For the text-containing cell, return its midpoint in (x, y) coordinate format. 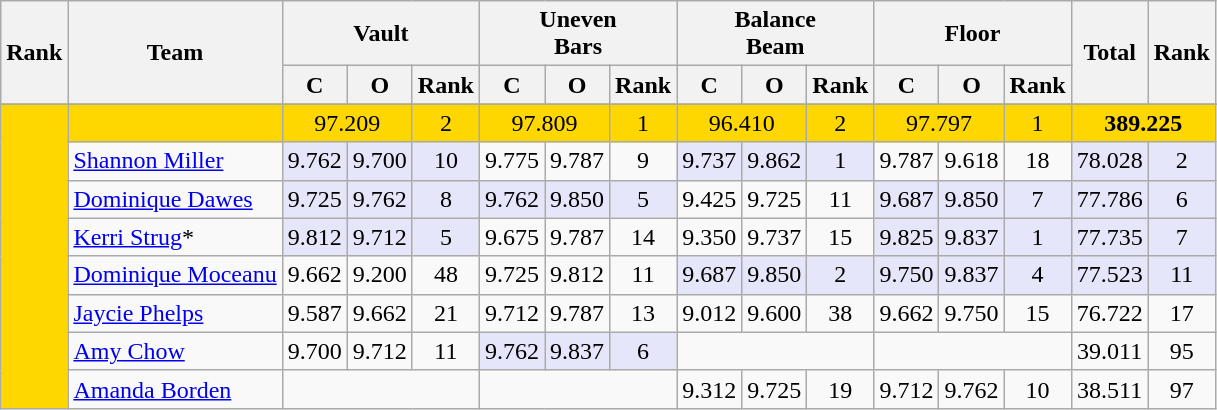
Shannon Miller (175, 161)
Floor (972, 34)
Amanda Borden (175, 389)
Amy Chow (175, 351)
9.200 (380, 275)
78.028 (1110, 161)
77.523 (1110, 275)
9.587 (314, 313)
18 (1038, 161)
Total (1110, 52)
9.825 (906, 237)
21 (446, 313)
77.786 (1110, 199)
97.797 (939, 123)
Jaycie Phelps (175, 313)
95 (1182, 351)
4 (1038, 275)
77.735 (1110, 237)
389.225 (1143, 123)
38.511 (1110, 389)
17 (1182, 313)
Dominique Dawes (175, 199)
97.809 (544, 123)
96.410 (742, 123)
9.012 (710, 313)
Kerri Strug* (175, 237)
14 (644, 237)
9.618 (972, 161)
BalanceBeam (776, 34)
13 (644, 313)
9.862 (774, 161)
97.209 (347, 123)
9.600 (774, 313)
9 (644, 161)
Team (175, 52)
38 (840, 313)
Vault (380, 34)
9.675 (512, 237)
9.425 (710, 199)
39.011 (1110, 351)
76.722 (1110, 313)
Dominique Moceanu (175, 275)
9.775 (512, 161)
48 (446, 275)
97 (1182, 389)
9.312 (710, 389)
19 (840, 389)
9.350 (710, 237)
UnevenBars (578, 34)
8 (446, 199)
